Capture the cell that displays the provided text and extract its (x, y) central coordinate. 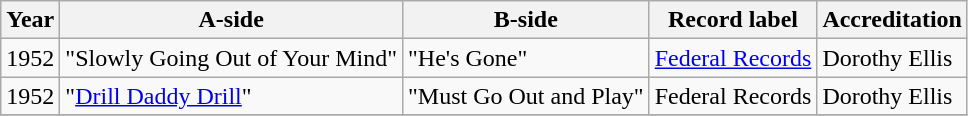
B-side (526, 20)
Record label (733, 20)
Year (30, 20)
Accreditation (892, 20)
"Slowly Going Out of Your Mind" (232, 58)
A-side (232, 20)
"Must Go Out and Play" (526, 96)
"He's Gone" (526, 58)
"Drill Daddy Drill" (232, 96)
